Identify which cell holds the provided text, then report its (x, y) central coordinate. 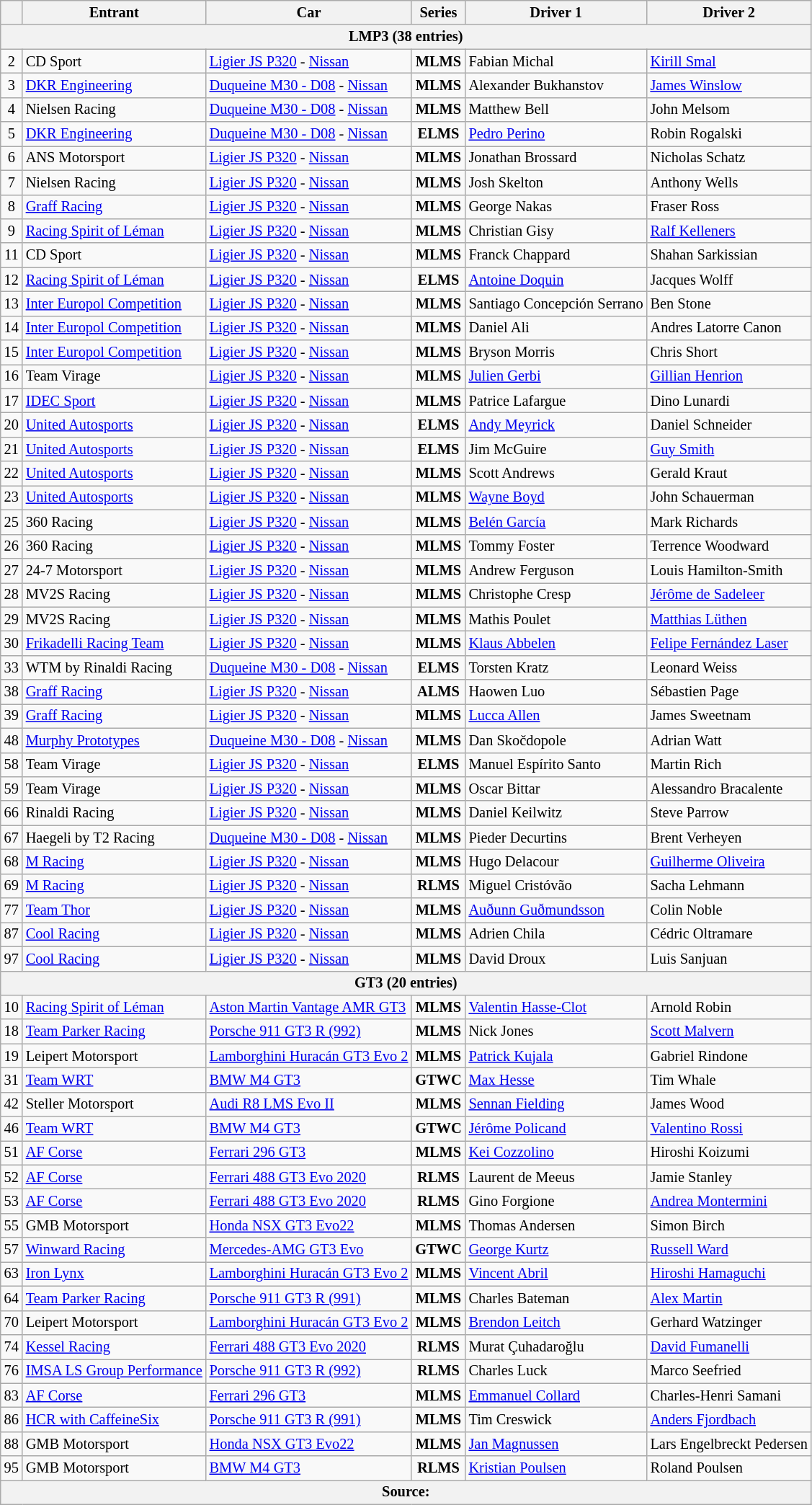
27 (12, 570)
Source: (406, 1492)
42 (12, 1104)
Julien Gerbi (556, 376)
Hugo Delacour (556, 861)
Robin Rogalski (729, 134)
Chris Short (729, 352)
David Fumanelli (729, 1346)
Kessel Racing (114, 1346)
58 (12, 765)
16 (12, 376)
9 (12, 231)
83 (12, 1395)
Alex Martin (729, 1298)
Gerald Kraut (729, 474)
Marco Seefried (729, 1371)
Louis Hamilton-Smith (729, 570)
Cédric Oltramare (729, 934)
Nick Jones (556, 1031)
15 (12, 352)
Andres Latorre Canon (729, 328)
GT3 (20 entries) (406, 983)
Adrien Chila (556, 934)
Kirill Smal (729, 61)
Jamie Stanley (729, 1177)
IMSA LS Group Performance (114, 1371)
Anders Fjordbach (729, 1419)
Kristian Poulsen (556, 1468)
John Schauerman (729, 497)
Valentin Hasse-Clot (556, 1007)
Driver 1 (556, 12)
Pedro Perino (556, 134)
Guy Smith (729, 449)
Christophe Cresp (556, 595)
6 (12, 158)
Fabian Michal (556, 61)
Felipe Fernández Laser (729, 643)
Leonard Weiss (729, 667)
Roland Poulsen (729, 1468)
23 (12, 497)
Manuel Espírito Santo (556, 765)
Charles Luck (556, 1371)
52 (12, 1177)
10 (12, 1007)
Fraser Ross (729, 207)
Murphy Prototypes (114, 740)
Gillian Henrion (729, 376)
Russell Ward (729, 1250)
25 (12, 522)
Driver 2 (729, 12)
WTM by Rinaldi Racing (114, 667)
Patrice Lafargue (556, 401)
Patrick Kujala (556, 1056)
Tim Whale (729, 1080)
55 (12, 1225)
Frikadelli Racing Team (114, 643)
46 (12, 1129)
Wayne Boyd (556, 497)
Jim McGuire (556, 449)
59 (12, 789)
Mark Richards (729, 522)
33 (12, 667)
39 (12, 716)
Winward Racing (114, 1250)
Gerhard Watzinger (729, 1323)
19 (12, 1056)
Series (438, 12)
Anthony Wells (729, 182)
Charles-Henri Samani (729, 1395)
Daniel Schneider (729, 425)
4 (12, 110)
Kei Cozzolino (556, 1153)
Guilherme Oliveira (729, 861)
Sébastien Page (729, 692)
18 (12, 1031)
IDEC Sport (114, 401)
Dino Lunardi (729, 401)
Christian Gisy (556, 231)
Alessandro Bracalente (729, 789)
21 (12, 449)
Matthew Bell (556, 110)
77 (12, 910)
12 (12, 280)
Max Hesse (556, 1080)
Adrian Watt (729, 740)
Shahan Sarkissian (729, 255)
James Winslow (729, 85)
Franck Chappard (556, 255)
57 (12, 1250)
Aston Martin Vantage AMR GT3 (309, 1007)
Andy Meyrick (556, 425)
Charles Bateman (556, 1298)
87 (12, 934)
Sennan Fielding (556, 1104)
7 (12, 182)
Daniel Keilwitz (556, 813)
LMP3 (38 entries) (406, 37)
Gabriel Rindone (729, 1056)
2 (12, 61)
24-7 Motorsport (114, 570)
74 (12, 1346)
George Nakas (556, 207)
Dan Skočdopole (556, 740)
88 (12, 1444)
Vincent Abril (556, 1274)
95 (12, 1468)
Arnold Robin (729, 1007)
28 (12, 595)
Team Thor (114, 910)
HCR with CaffeineSix (114, 1419)
Colin Noble (729, 910)
Steller Motorsport (114, 1104)
38 (12, 692)
Entrant (114, 12)
30 (12, 643)
26 (12, 546)
David Droux (556, 959)
64 (12, 1298)
ANS Motorsport (114, 158)
66 (12, 813)
John Melsom (729, 110)
Mathis Poulet (556, 619)
Mercedes-AMG GT3 Evo (309, 1250)
Jonathan Brossard (556, 158)
63 (12, 1274)
Andrew Ferguson (556, 570)
Jérôme Policand (556, 1129)
George Kurtz (556, 1250)
Car (309, 12)
20 (12, 425)
22 (12, 474)
James Sweetnam (729, 716)
Thomas Andersen (556, 1225)
Oscar Bittar (556, 789)
Haegeli by T2 Racing (114, 838)
Bryson Morris (556, 352)
Murat Çuhadaroğlu (556, 1346)
Scott Andrews (556, 474)
53 (12, 1202)
Brent Verheyen (729, 838)
Nicholas Schatz (729, 158)
Simon Birch (729, 1225)
31 (12, 1080)
97 (12, 959)
Belén García (556, 522)
Santiago Concepción Serrano (556, 303)
Matthias Lüthen (729, 619)
Tim Creswick (556, 1419)
Scott Malvern (729, 1031)
69 (12, 886)
Haowen Luo (556, 692)
Daniel Ali (556, 328)
Antoine Doquin (556, 280)
Sacha Lehmann (729, 886)
Lars Engelbreckt Pedersen (729, 1444)
Valentino Rossi (729, 1129)
Tommy Foster (556, 546)
Jérôme de Sadeleer (729, 595)
14 (12, 328)
Ralf Kelleners (729, 231)
Martin Rich (729, 765)
Emmanuel Collard (556, 1395)
3 (12, 85)
48 (12, 740)
Jan Magnussen (556, 1444)
Terrence Woodward (729, 546)
29 (12, 619)
Torsten Kratz (556, 667)
Alexander Bukhanstov (556, 85)
Klaus Abbelen (556, 643)
Pieder Decurtins (556, 838)
70 (12, 1323)
Luis Sanjuan (729, 959)
51 (12, 1153)
Brendon Leitch (556, 1323)
Steve Parrow (729, 813)
Iron Lynx (114, 1274)
Auðunn Guðmundsson (556, 910)
Jacques Wolff (729, 280)
Lucca Allen (556, 716)
Rinaldi Racing (114, 813)
68 (12, 861)
Miguel Cristóvão (556, 886)
Hiroshi Koizumi (729, 1153)
Gino Forgione (556, 1202)
13 (12, 303)
Andrea Montermini (729, 1202)
Laurent de Meeus (556, 1177)
11 (12, 255)
76 (12, 1371)
Josh Skelton (556, 182)
86 (12, 1419)
67 (12, 838)
17 (12, 401)
8 (12, 207)
Hiroshi Hamaguchi (729, 1274)
5 (12, 134)
Ben Stone (729, 303)
James Wood (729, 1104)
ALMS (438, 692)
Audi R8 LMS Evo II (309, 1104)
